For the text-containing cell, return its midpoint in [x, y] coordinate format. 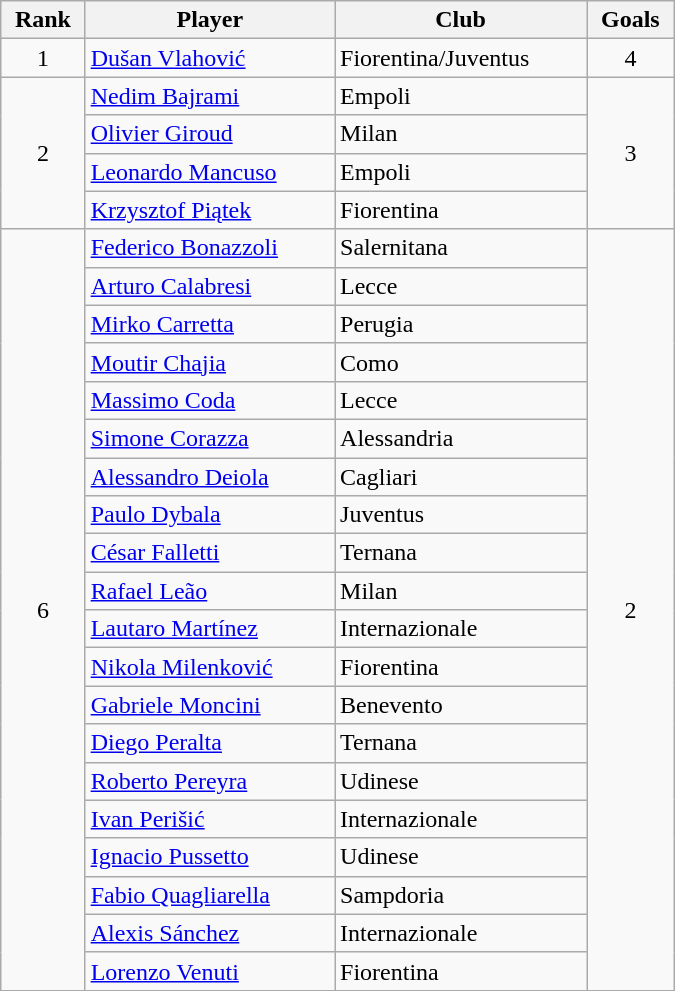
Rafael Leão [210, 591]
Player [210, 20]
Salernitana [461, 248]
3 [630, 153]
Benevento [461, 705]
Diego Peralta [210, 743]
Fiorentina/Juventus [461, 58]
Alexis Sánchez [210, 933]
Como [461, 362]
Goals [630, 20]
César Falletti [210, 553]
Lorenzo Venuti [210, 971]
Roberto Pereyra [210, 781]
Fabio Quagliarella [210, 895]
Mirko Carretta [210, 324]
Nikola Milenković [210, 667]
6 [43, 610]
Perugia [461, 324]
Simone Corazza [210, 438]
Gabriele Moncini [210, 705]
Olivier Giroud [210, 134]
4 [630, 58]
Massimo Coda [210, 400]
Arturo Calabresi [210, 286]
1 [43, 58]
Ignacio Pussetto [210, 857]
Club [461, 20]
Alessandro Deiola [210, 477]
Juventus [461, 515]
Rank [43, 20]
Lautaro Martínez [210, 629]
Alessandria [461, 438]
Moutir Chajia [210, 362]
Ivan Perišić [210, 819]
Krzysztof Piątek [210, 210]
Leonardo Mancuso [210, 172]
Paulo Dybala [210, 515]
Federico Bonazzoli [210, 248]
Nedim Bajrami [210, 96]
Cagliari [461, 477]
Dušan Vlahović [210, 58]
Sampdoria [461, 895]
